Extract the [X, Y] coordinate from the center of the cell holding the provided text.  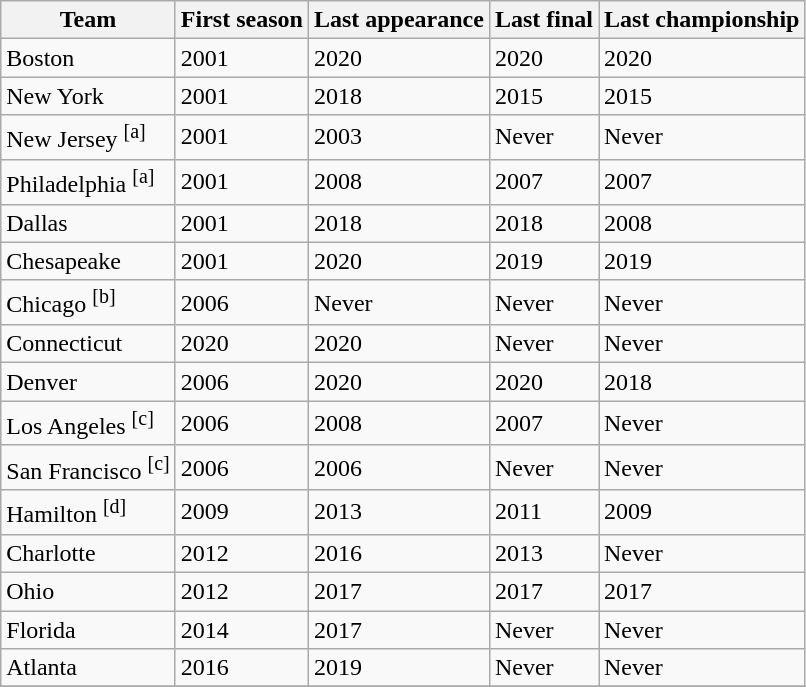
Boston [88, 58]
Ohio [88, 592]
New York [88, 96]
Dallas [88, 223]
Florida [88, 630]
Chesapeake [88, 261]
Atlanta [88, 668]
Chicago [b] [88, 302]
Charlotte [88, 554]
Team [88, 20]
Hamilton [d] [88, 512]
Connecticut [88, 344]
San Francisco [c] [88, 468]
2014 [242, 630]
Last final [544, 20]
Denver [88, 382]
First season [242, 20]
Los Angeles [c] [88, 424]
Last appearance [398, 20]
2011 [544, 512]
Philadelphia [a] [88, 182]
2003 [398, 138]
Last championship [701, 20]
New Jersey [a] [88, 138]
